Pinpoint the cell where the given text exists, returning its (x, y) midpoint coordinate. 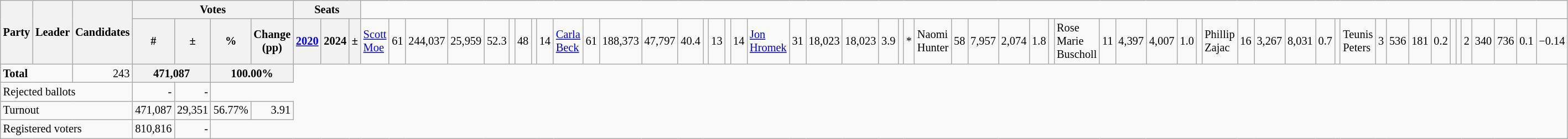
Scott Moe (375, 41)
* (909, 41)
48 (523, 41)
Votes (212, 9)
188,373 (621, 41)
2024 (335, 41)
243 (102, 73)
# (153, 41)
8,031 (1300, 41)
244,037 (427, 41)
0.2 (1441, 41)
13 (716, 41)
3.9 (889, 41)
536 (1398, 41)
Seats (327, 9)
Naomi Hunter (933, 41)
4,007 (1162, 41)
340 (1483, 41)
Rejected ballots (66, 92)
Leader (53, 32)
Phillip Zajac (1219, 41)
Rose Marie Buscholl (1077, 41)
29,351 (193, 110)
Party (17, 32)
181 (1420, 41)
100.00% (252, 73)
31 (798, 41)
Total (37, 73)
Registered voters (66, 129)
47,797 (660, 41)
810,816 (153, 129)
7,957 (983, 41)
Candidates (102, 32)
11 (1108, 41)
Carla Beck (568, 41)
40.4 (690, 41)
736 (1505, 41)
% (231, 41)
2 (1467, 41)
3 (1381, 41)
25,959 (466, 41)
52.3 (497, 41)
16 (1245, 41)
1.0 (1187, 41)
56.77% (231, 110)
2020 (307, 41)
Teunis Peters (1358, 41)
Change (pp) (272, 41)
Turnout (66, 110)
58 (959, 41)
0.7 (1326, 41)
3.91 (272, 110)
3,267 (1270, 41)
−0.14 (1551, 41)
1.8 (1039, 41)
2,074 (1014, 41)
Jon Hromek (768, 41)
0.1 (1526, 41)
4,397 (1131, 41)
